For the text-containing cell, return its midpoint in [X, Y] coordinate format. 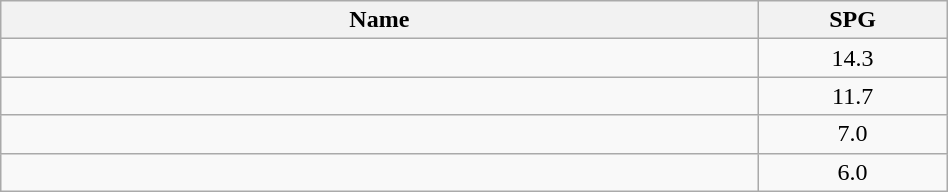
14.3 [852, 58]
SPG [852, 20]
Name [380, 20]
7.0 [852, 134]
11.7 [852, 96]
6.0 [852, 172]
